Determine the (x, y) coordinate at the center of the cell enclosing the given text.  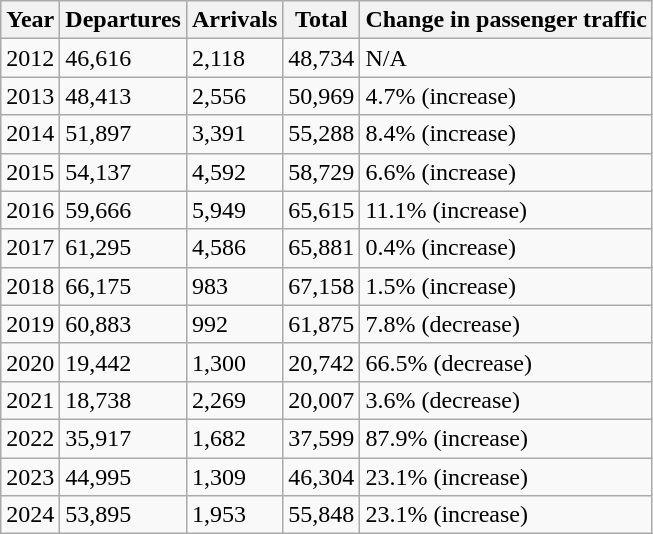
6.6% (increase) (506, 172)
66,175 (124, 286)
66.5% (decrease) (506, 362)
2022 (30, 438)
2024 (30, 515)
2023 (30, 477)
53,895 (124, 515)
N/A (506, 58)
Total (322, 20)
1,300 (234, 362)
46,304 (322, 477)
2,556 (234, 96)
20,007 (322, 400)
20,742 (322, 362)
Departures (124, 20)
0.4% (increase) (506, 248)
992 (234, 324)
Year (30, 20)
2012 (30, 58)
8.4% (increase) (506, 134)
19,442 (124, 362)
983 (234, 286)
61,295 (124, 248)
1.5% (increase) (506, 286)
Change in passenger traffic (506, 20)
2016 (30, 210)
50,969 (322, 96)
3.6% (decrease) (506, 400)
48,734 (322, 58)
65,881 (322, 248)
61,875 (322, 324)
2014 (30, 134)
60,883 (124, 324)
4.7% (increase) (506, 96)
2020 (30, 362)
54,137 (124, 172)
2013 (30, 96)
1,953 (234, 515)
46,616 (124, 58)
4,586 (234, 248)
7.8% (decrease) (506, 324)
11.1% (increase) (506, 210)
87.9% (increase) (506, 438)
2017 (30, 248)
48,413 (124, 96)
2019 (30, 324)
2018 (30, 286)
35,917 (124, 438)
55,288 (322, 134)
58,729 (322, 172)
18,738 (124, 400)
44,995 (124, 477)
2,269 (234, 400)
67,158 (322, 286)
55,848 (322, 515)
2021 (30, 400)
65,615 (322, 210)
59,666 (124, 210)
4,592 (234, 172)
2,118 (234, 58)
5,949 (234, 210)
1,309 (234, 477)
37,599 (322, 438)
2015 (30, 172)
1,682 (234, 438)
51,897 (124, 134)
3,391 (234, 134)
Arrivals (234, 20)
